Provide the (x, y) coordinate of the cell's center where the given text is located.  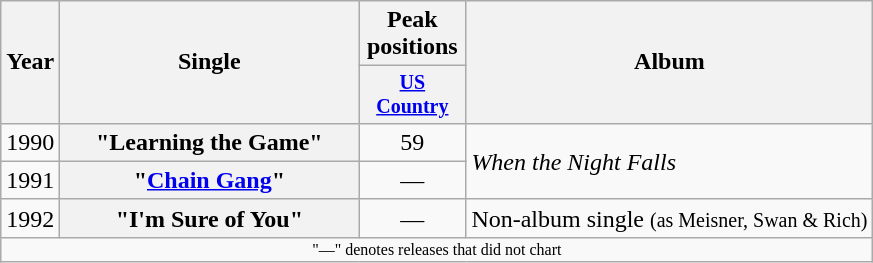
US Country (412, 94)
"—" denotes releases that did not chart (437, 249)
Year (30, 62)
"Learning the Game" (210, 142)
Non-album single (as Meisner, Swan & Rich) (670, 218)
1991 (30, 180)
"Chain Gang" (210, 180)
59 (412, 142)
1990 (30, 142)
"I'm Sure of You" (210, 218)
Peak positions (412, 34)
Single (210, 62)
1992 (30, 218)
When the Night Falls (670, 161)
Album (670, 62)
